Scan for the cell matching the given text and deliver its [X, Y] coordinate at center. 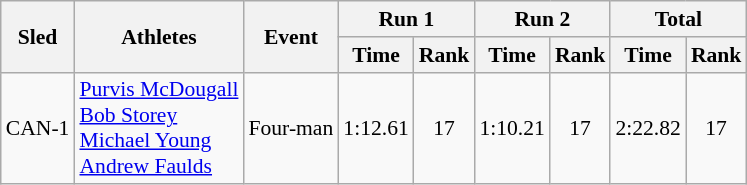
Run 1 [406, 19]
1:10.21 [512, 128]
Total [678, 19]
CAN-1 [38, 128]
Purvis McDougallBob StoreyMichael YoungAndrew Faulds [158, 128]
Run 2 [542, 19]
Sled [38, 36]
2:22.82 [648, 128]
Athletes [158, 36]
Event [290, 36]
Four-man [290, 128]
1:12.61 [376, 128]
